Output the (X, Y) coordinate of the center of the cell containing the given text.  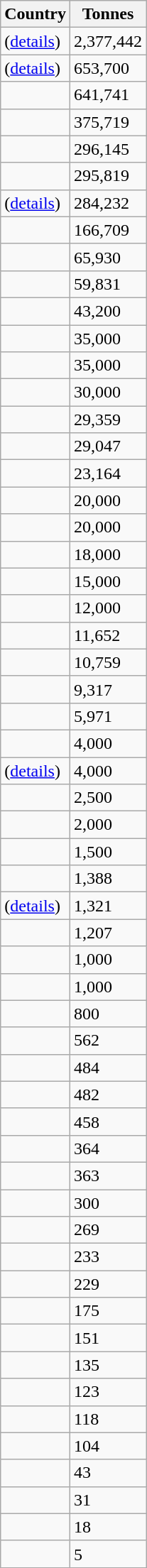
151 (108, 1338)
175 (108, 1311)
375,719 (108, 122)
363 (108, 1175)
562 (108, 1041)
296,145 (108, 149)
269 (108, 1230)
23,164 (108, 473)
65,930 (108, 257)
800 (108, 1014)
15,000 (108, 581)
9,317 (108, 689)
166,709 (108, 230)
284,232 (108, 203)
Tonnes (108, 14)
229 (108, 1284)
29,359 (108, 420)
484 (108, 1068)
123 (108, 1392)
295,819 (108, 176)
2,377,442 (108, 41)
135 (108, 1365)
300 (108, 1203)
43,200 (108, 311)
458 (108, 1122)
59,831 (108, 284)
641,741 (108, 95)
11,652 (108, 635)
12,000 (108, 608)
29,047 (108, 446)
364 (108, 1148)
30,000 (108, 393)
18 (108, 1527)
31 (108, 1500)
18,000 (108, 554)
104 (108, 1446)
5,971 (108, 716)
653,700 (108, 68)
1,321 (108, 906)
1,207 (108, 933)
43 (108, 1473)
Country (36, 14)
2,000 (108, 825)
5 (108, 1554)
1,388 (108, 879)
10,759 (108, 662)
118 (108, 1419)
233 (108, 1257)
1,500 (108, 852)
2,500 (108, 798)
482 (108, 1095)
